Pinpoint the cell where the given text exists, returning its [X, Y] midpoint coordinate. 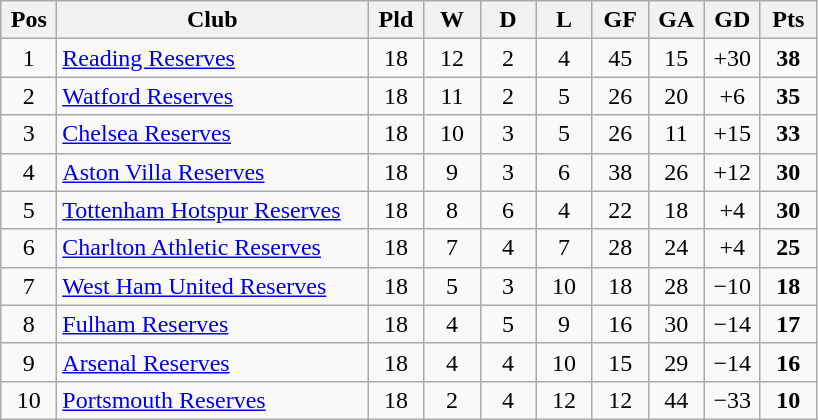
Watford Reserves [212, 96]
Club [212, 20]
−10 [732, 286]
Arsenal Reserves [212, 362]
+6 [732, 96]
+30 [732, 58]
20 [676, 96]
29 [676, 362]
GA [676, 20]
D [508, 20]
West Ham United Reserves [212, 286]
Fulham Reserves [212, 324]
22 [620, 210]
−33 [732, 400]
+12 [732, 172]
35 [788, 96]
Chelsea Reserves [212, 134]
25 [788, 248]
45 [620, 58]
W [452, 20]
Charlton Athletic Reserves [212, 248]
GF [620, 20]
GD [732, 20]
33 [788, 134]
Pld [396, 20]
1 [29, 58]
44 [676, 400]
Pts [788, 20]
Aston Villa Reserves [212, 172]
+15 [732, 134]
24 [676, 248]
17 [788, 324]
Portsmouth Reserves [212, 400]
L [564, 20]
Pos [29, 20]
Tottenham Hotspur Reserves [212, 210]
Reading Reserves [212, 58]
